Search for the cell housing the specified text and yield its (X, Y) center coordinate. 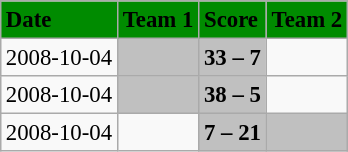
Team 2 (306, 20)
Date (58, 20)
38 – 5 (233, 95)
7 – 21 (233, 133)
33 – 7 (233, 57)
Team 1 (158, 20)
Score (233, 20)
